Capture the cell that displays the provided text and extract its [X, Y] central coordinate. 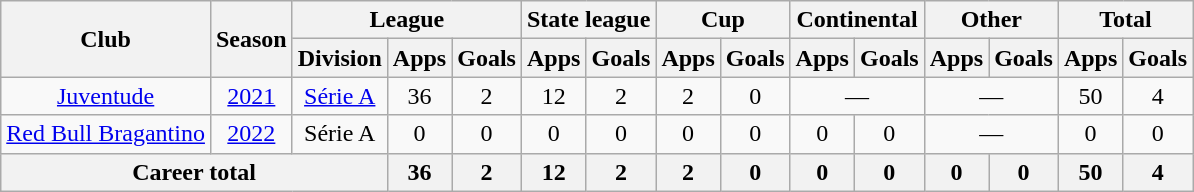
League [406, 20]
Total [1125, 20]
Juventude [106, 96]
2021 [251, 96]
Other [991, 20]
Career total [194, 172]
Continental [857, 20]
Club [106, 39]
2022 [251, 134]
Division [340, 58]
State league [588, 20]
Season [251, 39]
Red Bull Bragantino [106, 134]
Cup [723, 20]
